Find where the given text appears and provide that cell's center as [X, Y] coordinate. 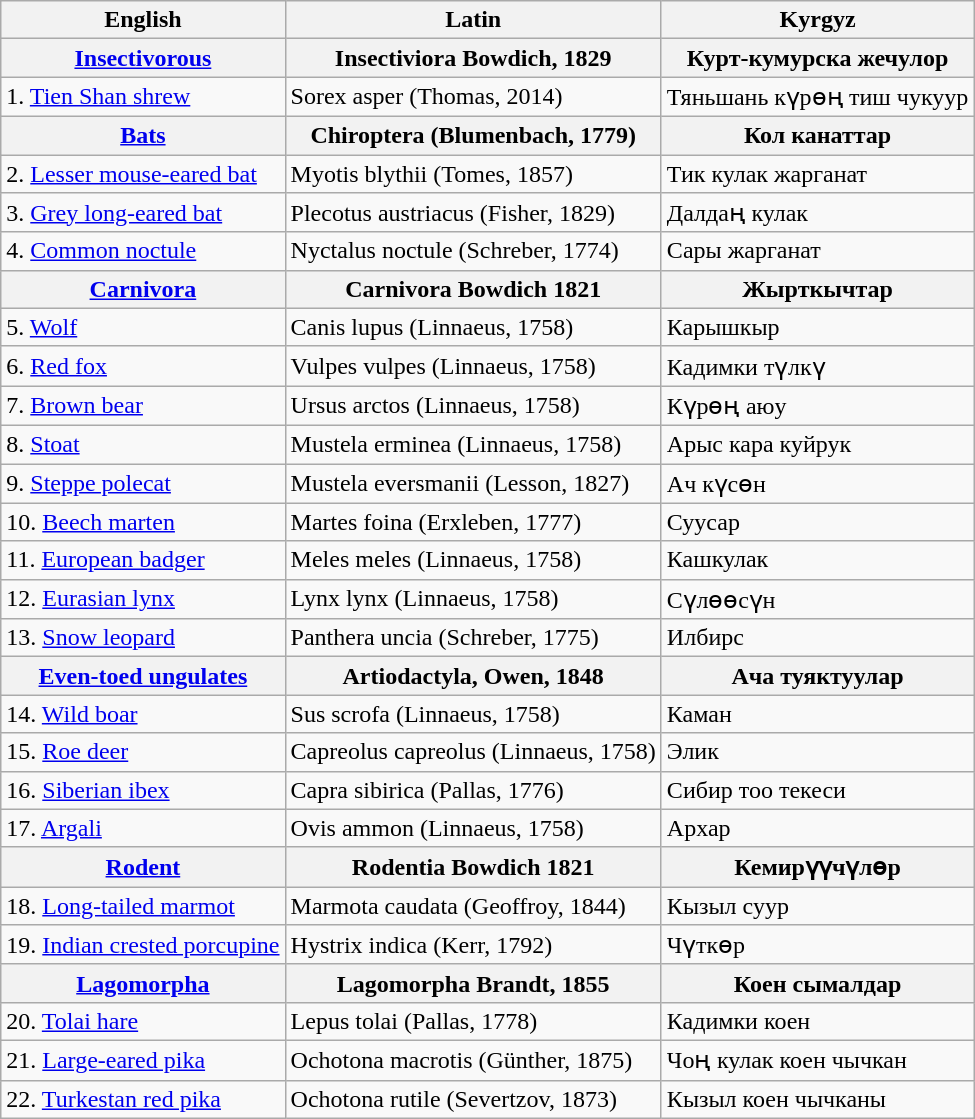
10. Beech marten [143, 522]
Элик [817, 752]
Mustela eversmanii (Lesson, 1827) [473, 484]
8. Stoat [143, 444]
Lagomorpha Brandt, 1855 [473, 983]
14. Wild boar [143, 714]
Hystrix indica (Kerr, 1792) [473, 945]
Myotis blythii (Tomes, 1857) [473, 173]
Artiodactyla, Owen, 1848 [473, 676]
Сары жарганат [817, 251]
Lagomorpha [143, 983]
Chiroptera (Blumenbach, 1779) [473, 135]
Курт-кумурска жечулор [817, 58]
Carnivora Bowdich 1821 [473, 289]
Even-toed ungulates [143, 676]
Lepus tolai (Pallas, 1778) [473, 1021]
Ochotona macrotis (Günther, 1875) [473, 1060]
1. Tien Shan shrew [143, 97]
Meles meles (Linnaeus, 1758) [473, 560]
Plecotus austriacus (Fisher, 1829) [473, 213]
Кызыл суур [817, 906]
22. Turkestan red pika [143, 1099]
6. Red fox [143, 366]
7. Brown bear [143, 406]
Rodentia Bowdich 1821 [473, 867]
Кашкулак [817, 560]
Nyctalus noctule (Schreber, 1774) [473, 251]
Чүткөр [817, 945]
2. Lesser mouse-eared bat [143, 173]
Чоң кулак коен чычкан [817, 1060]
Тяньшань күрөң тиш чукуур [817, 97]
Marmota caudata (Geoffroy, 1844) [473, 906]
Сибир тоо текеси [817, 790]
18. Long-tailed marmot [143, 906]
12. Eurasian lynx [143, 599]
17. Argali [143, 828]
Ochotona rutile (Severtzov, 1873) [473, 1099]
Sus scrofa (Linnaeus, 1758) [473, 714]
Күрөң аюу [817, 406]
Тик кулак жарганат [817, 173]
Mustela erminea (Linnaeus, 1758) [473, 444]
Capreolus capreolus (Linnaeus, 1758) [473, 752]
Арыс кара куйрук [817, 444]
4. Common noctule [143, 251]
Ач күсөн [817, 484]
Сүлөөсүн [817, 599]
Ovis ammon (Linnaeus, 1758) [473, 828]
Кемирүүчүлөр [817, 867]
Каман [817, 714]
13. Snow leopard [143, 638]
Lynx lynx (Linnaeus, 1758) [473, 599]
Latin [473, 20]
Sorex asper (Thomas, 2014) [473, 97]
Ursus arctos (Linnaeus, 1758) [473, 406]
Canis lupus (Linnaeus, 1758) [473, 327]
16. Siberian ibex [143, 790]
Коен сымалдар [817, 983]
Kyrgyz [817, 20]
19. Indian crested porcupine [143, 945]
Rodent [143, 867]
20. Tolai hare [143, 1021]
Insectivorous [143, 58]
Суусар [817, 522]
Карышкыр [817, 327]
11. European badger [143, 560]
9. Steppe polecat [143, 484]
Кызыл коен чычканы [817, 1099]
Далдаң кулак [817, 213]
Carnivora [143, 289]
English [143, 20]
Bats [143, 135]
Кадимки коен [817, 1021]
Panthera uncia (Schreber, 1775) [473, 638]
Insectiviora Bowdich, 1829 [473, 58]
Martes foina (Erxleben, 1777) [473, 522]
3. Grey long-eared bat [143, 213]
21. Large-eared pika [143, 1060]
Capra sibirica (Pallas, 1776) [473, 790]
Кадимки түлкү [817, 366]
Кол канаттар [817, 135]
Ача туяктуулар [817, 676]
Жырткычтар [817, 289]
Vulpes vulpes (Linnaeus, 1758) [473, 366]
Архар [817, 828]
5. Wolf [143, 327]
15. Roe deer [143, 752]
Илбирс [817, 638]
